Pinpoint the cell where the given text exists, returning its [x, y] midpoint coordinate. 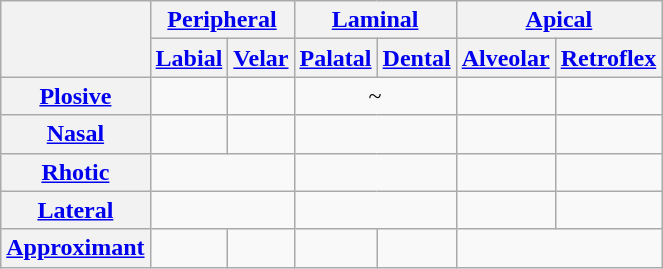
Rhotic [76, 172]
Velar [261, 58]
Labial [189, 58]
Dental [416, 58]
Plosive [76, 96]
Lateral [76, 210]
Palatal [336, 58]
Approximant [76, 248]
Alveolar [506, 58]
Laminal [375, 20]
Peripheral [222, 20]
Nasal [76, 134]
~ [375, 96]
Apical [559, 20]
Retroflex [608, 58]
